Detect which cell encompasses the target text, then output its [X, Y] center coordinate. 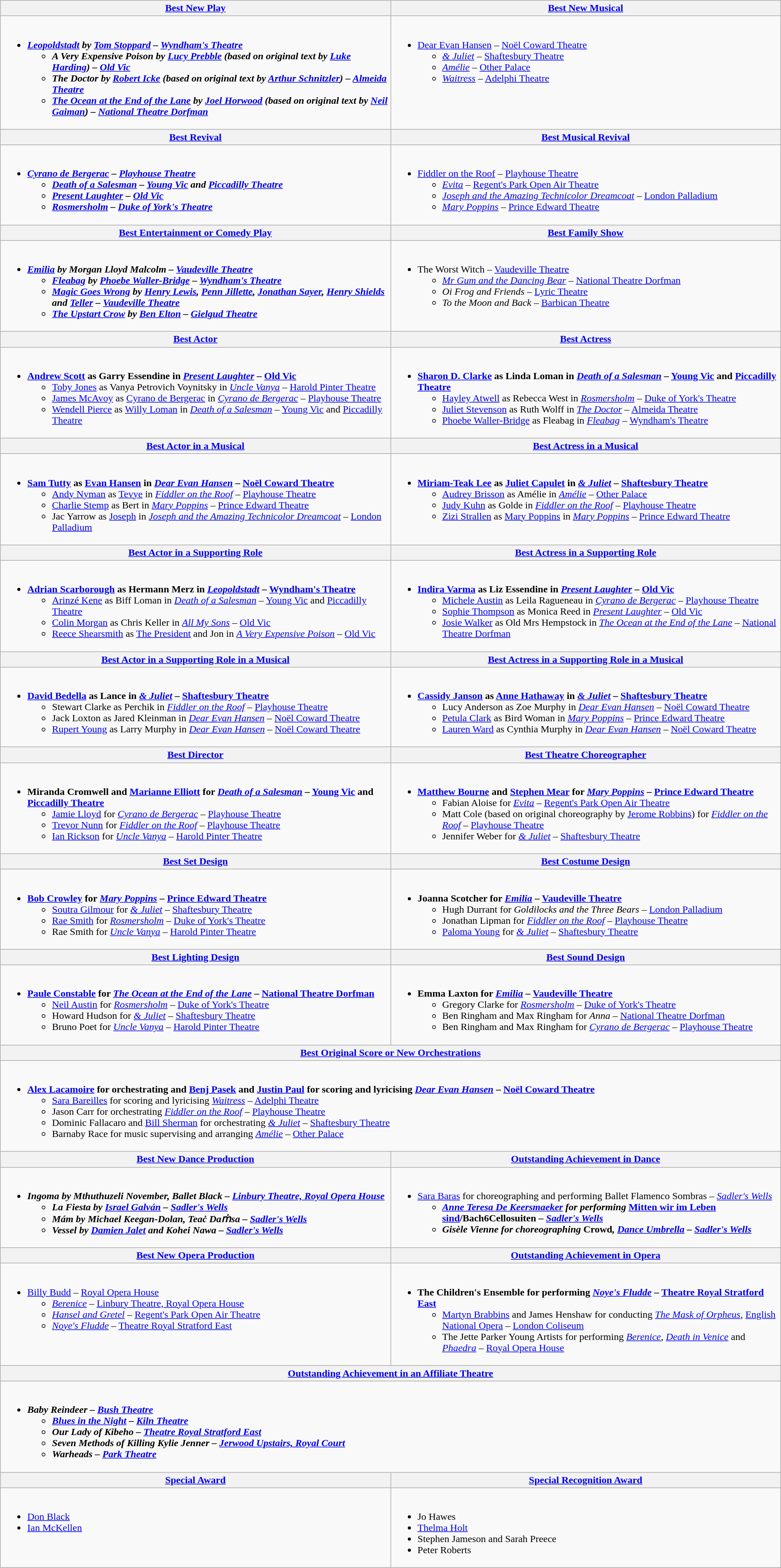
Best Set Design [195, 862]
Best Theatre Choreographer [586, 755]
Best Director [195, 755]
Best Lighting Design [195, 957]
Best New Musical [586, 8]
Best New Dance Production [195, 1159]
Best Actor [195, 339]
Outstanding Achievement in Opera [586, 1256]
Best Actor in a Musical [195, 446]
Best Original Score or New Orchestrations [390, 1053]
Special Award [195, 1480]
Best Entertainment or Comedy Play [195, 233]
Best Family Show [586, 233]
Best Actor in a Supporting Role in a Musical [195, 659]
Best New Opera Production [195, 1256]
Best Sound Design [586, 957]
Best Actress in a Supporting Role [586, 552]
Best Actress in a Musical [586, 446]
Best New Play [195, 8]
Best Revival [195, 137]
Best Actress in a Supporting Role in a Musical [586, 659]
Outstanding Achievement in an Affiliate Theatre [390, 1373]
Special Recognition Award [586, 1480]
Best Actress [586, 339]
Best Actor in a Supporting Role [195, 552]
Best Musical Revival [586, 137]
Outstanding Achievement in Dance [586, 1159]
Best Costume Design [586, 862]
Jo HawesThelma HoltStephen Jameson and Sarah PreecePeter Roberts [586, 1528]
Dear Evan Hansen – Noël Coward Theatre& Juliet – Shaftesbury TheatreAmélie – Other PalaceWaitress – Adelphi Theatre [586, 72]
Don BlackIan McKellen [195, 1528]
